Provide the [X, Y] coordinate of the cell's center where the given text is located.  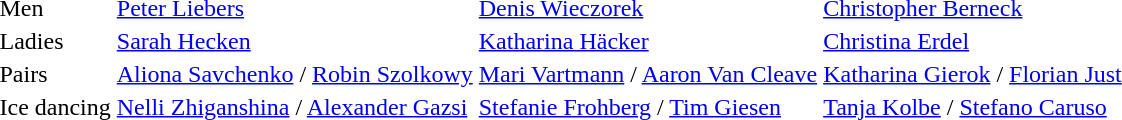
Katharina Häcker [648, 41]
Mari Vartmann / Aaron Van Cleave [648, 74]
Aliona Savchenko / Robin Szolkowy [294, 74]
Sarah Hecken [294, 41]
